Output the (x, y) coordinate of the center of the cell containing the given text.  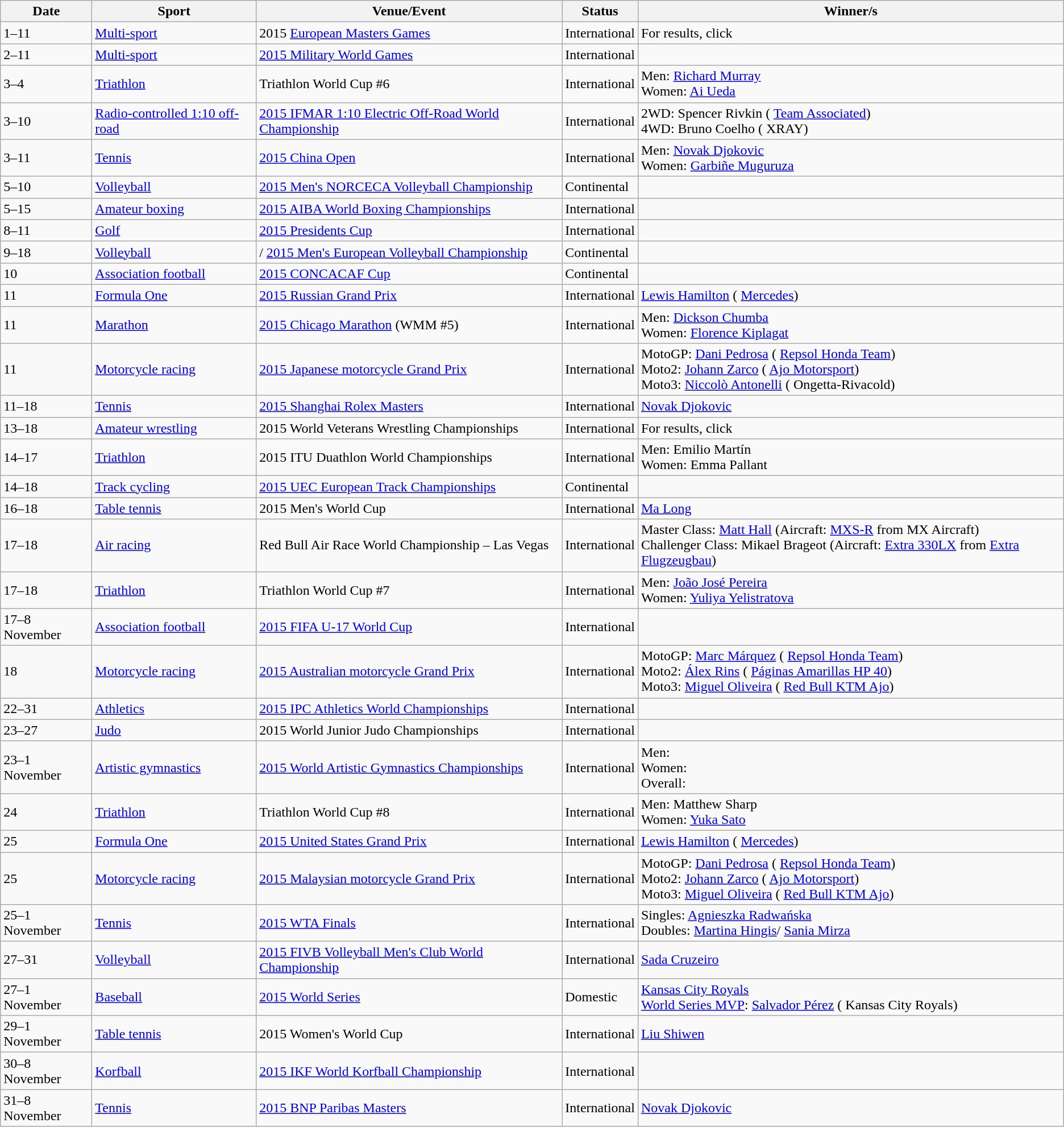
23–1 November (47, 767)
2015 UEC European Track Championships (409, 487)
2015 Military World Games (409, 55)
Air racing (174, 545)
2015 China Open (409, 158)
2015 Presidents Cup (409, 230)
Ma Long (850, 508)
2–11 (47, 55)
Men: Richard MurrayWomen: Ai Ueda (850, 84)
2015 World Artistic Gymnastics Championships (409, 767)
2015 Australian motorcycle Grand Prix (409, 672)
Status (600, 11)
2015 FIVB Volleyball Men's Club World Championship (409, 960)
Baseball (174, 997)
25–1 November (47, 923)
Liu Shiwen (850, 1034)
Sport (174, 11)
30–8 November (47, 1071)
2015 ITU Duathlon World Championships (409, 457)
Men: Emilio MartínWomen: Emma Pallant (850, 457)
2015 CONCACAF Cup (409, 274)
2015 AIBA World Boxing Championships (409, 209)
18 (47, 672)
Track cycling (174, 487)
MotoGP: Dani Pedrosa ( Repsol Honda Team)Moto2: Johann Zarco ( Ajo Motorsport)Moto3: Niccolò Antonelli ( Ongetta-Rivacold) (850, 370)
2015 Russian Grand Prix (409, 295)
Golf (174, 230)
Men: Novak DjokovicWomen: Garbiñe Muguruza (850, 158)
2015 BNP Paribas Masters (409, 1108)
17–8 November (47, 627)
2015 European Masters Games (409, 33)
Men: Matthew SharpWomen: Yuka Sato (850, 812)
2015 United States Grand Prix (409, 841)
2015 IFMAR 1:10 Electric Off-Road World Championship (409, 121)
Triathlon World Cup #8 (409, 812)
31–8 November (47, 1108)
14–17 (47, 457)
14–18 (47, 487)
Judo (174, 730)
Amateur wrestling (174, 428)
9–18 (47, 252)
Artistic gymnastics (174, 767)
8–11 (47, 230)
Marathon (174, 324)
Athletics (174, 708)
MotoGP: Dani Pedrosa ( Repsol Honda Team)Moto2: Johann Zarco ( Ajo Motorsport)Moto3: Miguel Oliveira ( Red Bull KTM Ajo) (850, 878)
Date (47, 11)
2015 Chicago Marathon (WMM #5) (409, 324)
Singles: Agnieszka RadwańskaDoubles: Martina Hingis/ Sania Mirza (850, 923)
Red Bull Air Race World Championship – Las Vegas (409, 545)
2015 IPC Athletics World Championships (409, 708)
2015 Malaysian motorcycle Grand Prix (409, 878)
29–1 November (47, 1034)
/ 2015 Men's European Volleyball Championship (409, 252)
3–10 (47, 121)
Men: Women: Overall: (850, 767)
Venue/Event (409, 11)
3–11 (47, 158)
2WD: Spencer Rivkin ( Team Associated)4WD: Bruno Coelho ( XRAY) (850, 121)
Men: João José PereiraWomen: Yuliya Yelistratova (850, 590)
MotoGP: Marc Márquez ( Repsol Honda Team)Moto2: Álex Rins ( Páginas Amarillas HP 40)Moto3: Miguel Oliveira ( Red Bull KTM Ajo) (850, 672)
27–31 (47, 960)
22–31 (47, 708)
Domestic (600, 997)
2015 Men's World Cup (409, 508)
Master Class: Matt Hall (Aircraft: MXS-R from MX Aircraft)Challenger Class: Mikael Brageot (Aircraft: Extra 330LX from Extra Flugzeugbau) (850, 545)
Kansas City RoyalsWorld Series MVP: Salvador Pérez ( Kansas City Royals) (850, 997)
5–15 (47, 209)
2015 FIFA U-17 World Cup (409, 627)
2015 World Junior Judo Championships (409, 730)
2015 WTA Finals (409, 923)
Amateur boxing (174, 209)
Radio-controlled 1:10 off-road (174, 121)
27–1 November (47, 997)
5–10 (47, 187)
Korfball (174, 1071)
2015 IKF World Korfball Championship (409, 1071)
11–18 (47, 407)
2015 Shanghai Rolex Masters (409, 407)
Men: Dickson ChumbaWomen: Florence Kiplagat (850, 324)
24 (47, 812)
13–18 (47, 428)
2015 World Veterans Wrestling Championships (409, 428)
2015 Japanese motorcycle Grand Prix (409, 370)
2015 World Series (409, 997)
10 (47, 274)
Sada Cruzeiro (850, 960)
Winner/s (850, 11)
23–27 (47, 730)
2015 Men's NORCECA Volleyball Championship (409, 187)
16–18 (47, 508)
1–11 (47, 33)
2015 Women's World Cup (409, 1034)
3–4 (47, 84)
Triathlon World Cup #7 (409, 590)
Triathlon World Cup #6 (409, 84)
